Search for the cell housing the specified text and yield its [x, y] center coordinate. 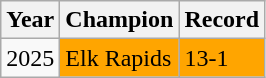
Elk Rapids [120, 58]
2025 [30, 58]
Year [30, 20]
Record [222, 20]
Champion [120, 20]
13-1 [222, 58]
